Provide the [X, Y] coordinate of the cell's center where the given text is located.  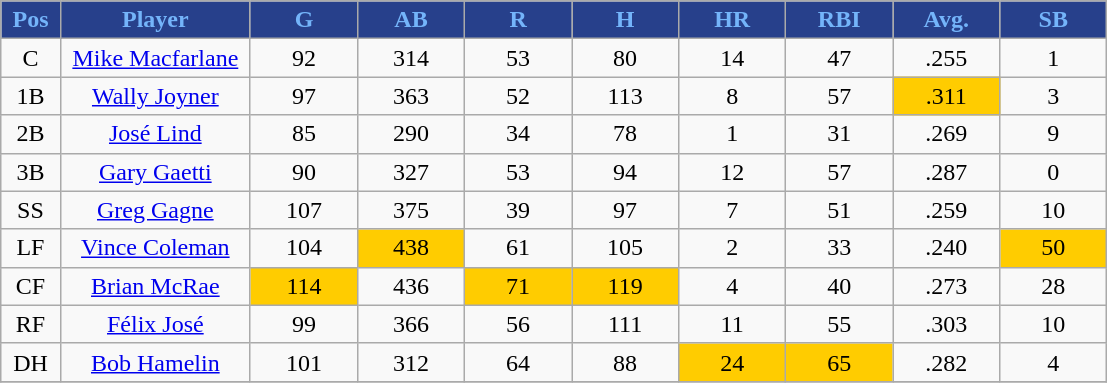
107 [304, 210]
SB [1054, 20]
DH [30, 362]
61 [518, 248]
0 [1054, 172]
39 [518, 210]
C [30, 58]
HR [732, 20]
3 [1054, 96]
99 [304, 324]
47 [840, 58]
7 [732, 210]
AB [412, 20]
Gary Gaetti [155, 172]
80 [626, 58]
34 [518, 134]
366 [412, 324]
24 [732, 362]
.269 [946, 134]
RF [30, 324]
Mike Macfarlane [155, 58]
78 [626, 134]
52 [518, 96]
31 [840, 134]
33 [840, 248]
1B [30, 96]
71 [518, 286]
50 [1054, 248]
.240 [946, 248]
51 [840, 210]
64 [518, 362]
28 [1054, 286]
Pos [30, 20]
2 [732, 248]
65 [840, 362]
.273 [946, 286]
RBI [840, 20]
105 [626, 248]
H [626, 20]
R [518, 20]
.282 [946, 362]
Félix José [155, 324]
.287 [946, 172]
3B [30, 172]
Greg Gagne [155, 210]
88 [626, 362]
363 [412, 96]
.259 [946, 210]
Player [155, 20]
55 [840, 324]
111 [626, 324]
Vince Coleman [155, 248]
.303 [946, 324]
314 [412, 58]
104 [304, 248]
327 [412, 172]
436 [412, 286]
290 [412, 134]
312 [412, 362]
Brian McRae [155, 286]
José Lind [155, 134]
.255 [946, 58]
90 [304, 172]
56 [518, 324]
Wally Joyner [155, 96]
113 [626, 96]
2B [30, 134]
94 [626, 172]
119 [626, 286]
375 [412, 210]
Bob Hamelin [155, 362]
14 [732, 58]
9 [1054, 134]
12 [732, 172]
11 [732, 324]
SS [30, 210]
92 [304, 58]
Avg. [946, 20]
40 [840, 286]
101 [304, 362]
CF [30, 286]
.311 [946, 96]
85 [304, 134]
G [304, 20]
438 [412, 248]
8 [732, 96]
114 [304, 286]
LF [30, 248]
